Pinpoint the cell where the given text exists, returning its [X, Y] midpoint coordinate. 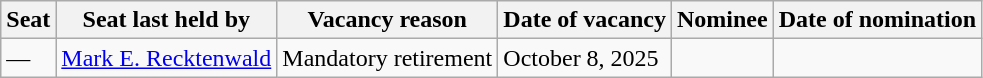
Nominee [722, 20]
Date of vacancy [585, 20]
Seat last held by [166, 20]
October 8, 2025 [585, 58]
Mandatory retirement [388, 58]
Mark E. Recktenwald [166, 58]
— [28, 58]
Date of nomination [877, 20]
Seat [28, 20]
Vacancy reason [388, 20]
